Detect which cell encompasses the target text, then output its (X, Y) center coordinate. 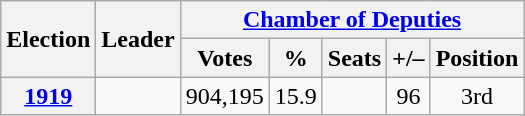
% (296, 58)
96 (408, 96)
+/– (408, 58)
Chamber of Deputies (352, 20)
Seats (354, 58)
1919 (48, 96)
Election (48, 39)
904,195 (224, 96)
15.9 (296, 96)
3rd (477, 96)
Votes (224, 58)
Leader (138, 39)
Position (477, 58)
